Identify which cell holds the provided text, then report its [x, y] central coordinate. 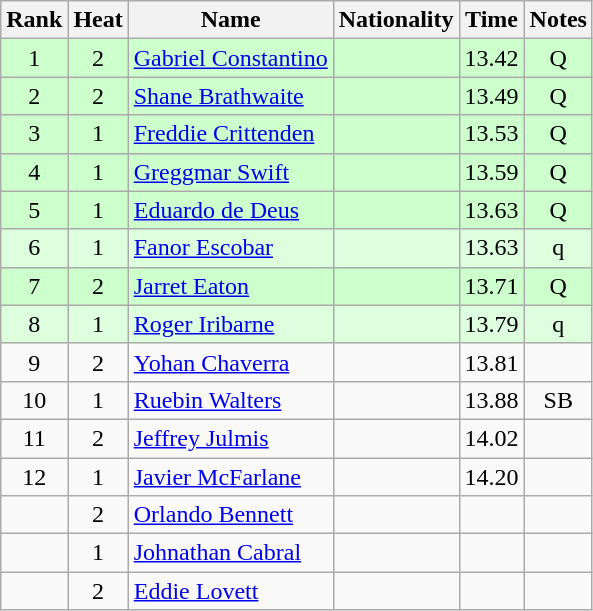
5 [34, 210]
13.81 [492, 362]
13.53 [492, 134]
Heat [98, 20]
Javier McFarlane [230, 477]
Jarret Eaton [230, 286]
13.71 [492, 286]
Johnathan Cabral [230, 553]
Eduardo de Deus [230, 210]
13.59 [492, 172]
Shane Brathwaite [230, 96]
Name [230, 20]
Time [492, 20]
12 [34, 477]
3 [34, 134]
SB [558, 400]
13.42 [492, 58]
10 [34, 400]
11 [34, 438]
Greggmar Swift [230, 172]
Rank [34, 20]
Ruebin Walters [230, 400]
Notes [558, 20]
13.79 [492, 324]
9 [34, 362]
Orlando Bennett [230, 515]
14.02 [492, 438]
4 [34, 172]
Jeffrey Julmis [230, 438]
Fanor Escobar [230, 248]
Eddie Lovett [230, 591]
8 [34, 324]
13.49 [492, 96]
6 [34, 248]
7 [34, 286]
Gabriel Constantino [230, 58]
13.88 [492, 400]
Yohan Chaverra [230, 362]
Nationality [396, 20]
Freddie Crittenden [230, 134]
Roger Iribarne [230, 324]
14.20 [492, 477]
